Capture the cell that displays the provided text and extract its [x, y] central coordinate. 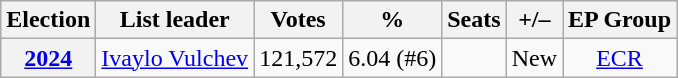
+/– [534, 20]
2024 [48, 58]
Seats [474, 20]
Votes [298, 20]
Ivaylo Vulchev [175, 58]
ECR [620, 58]
% [392, 20]
New [534, 58]
6.04 (#6) [392, 58]
121,572 [298, 58]
List leader [175, 20]
EP Group [620, 20]
Election [48, 20]
